Capture the cell that displays the provided text and extract its (x, y) central coordinate. 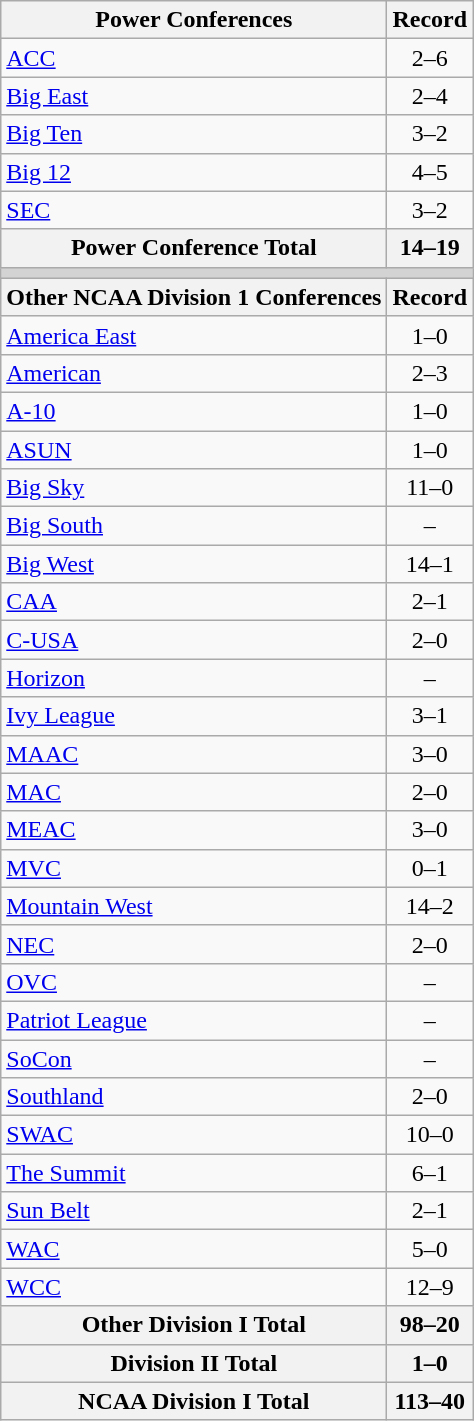
Southland (194, 1097)
14–2 (430, 906)
Horizon (194, 678)
Patriot League (194, 1020)
Big Sky (194, 488)
14–19 (430, 248)
98–20 (430, 1325)
6–1 (430, 1173)
Other NCAA Division 1 Conferences (194, 297)
MVC (194, 868)
ACC (194, 58)
Ivy League (194, 716)
SWAC (194, 1135)
12–9 (430, 1287)
WCC (194, 1287)
4–5 (430, 172)
Sun Belt (194, 1211)
14–1 (430, 564)
Big Ten (194, 134)
11–0 (430, 488)
Mountain West (194, 906)
2–4 (430, 96)
0–1 (430, 868)
2–3 (430, 373)
Big 12 (194, 172)
OVC (194, 982)
5–0 (430, 1249)
SEC (194, 210)
ASUN (194, 449)
Big South (194, 526)
The Summit (194, 1173)
American (194, 373)
Power Conferences (194, 20)
NEC (194, 944)
2–6 (430, 58)
Big West (194, 564)
Power Conference Total (194, 248)
MEAC (194, 830)
Other Division I Total (194, 1325)
MAAC (194, 754)
America East (194, 335)
3–1 (430, 716)
NCAA Division I Total (194, 1401)
113–40 (430, 1401)
SoCon (194, 1059)
C-USA (194, 640)
Division II Total (194, 1363)
MAC (194, 792)
A-10 (194, 411)
Big East (194, 96)
10–0 (430, 1135)
WAC (194, 1249)
CAA (194, 602)
